Capture the cell that displays the provided text and extract its [x, y] central coordinate. 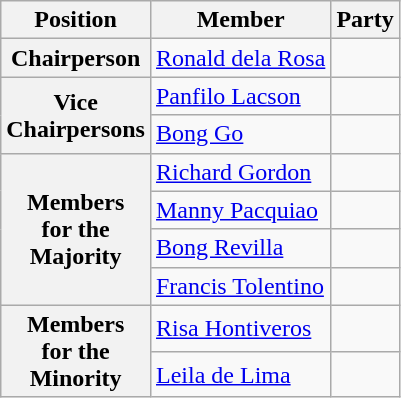
Manny Pacquiao [240, 210]
Chairperson [76, 58]
Leila de Lima [240, 374]
Bong Revilla [240, 248]
Membersfor theMinority [76, 351]
Ronald dela Rosa [240, 58]
ViceChairpersons [76, 115]
Bong Go [240, 134]
Francis Tolentino [240, 286]
Risa Hontiveros [240, 328]
Party [365, 20]
Position [76, 20]
Panfilo Lacson [240, 96]
Member [240, 20]
Richard Gordon [240, 172]
Membersfor theMajority [76, 229]
